Return (X, Y) of the center of cell containing provided text 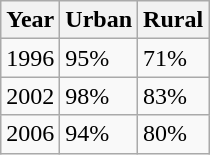
80% (174, 134)
71% (174, 58)
Urban (99, 20)
Rural (174, 20)
1996 (30, 58)
94% (99, 134)
83% (174, 96)
Year (30, 20)
95% (99, 58)
98% (99, 96)
2002 (30, 96)
2006 (30, 134)
